For the text-containing cell, return its midpoint in [X, Y] coordinate format. 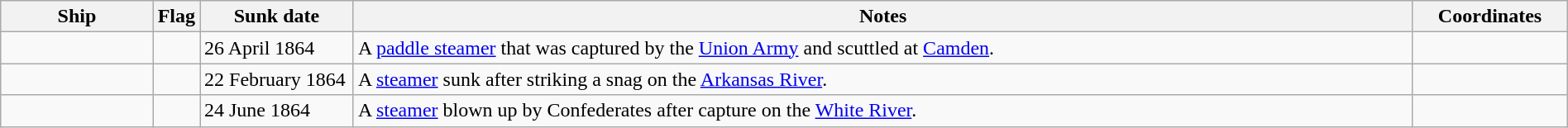
Sunk date [277, 17]
Ship [77, 17]
26 April 1864 [277, 48]
Coordinates [1490, 17]
A paddle steamer that was captured by the Union Army and scuttled at Camden. [882, 48]
A steamer sunk after striking a snag on the Arkansas River. [882, 79]
22 February 1864 [277, 79]
24 June 1864 [277, 111]
Flag [176, 17]
A steamer blown up by Confederates after capture on the White River. [882, 111]
Notes [882, 17]
